Scan for the cell matching the given text and deliver its [X, Y] coordinate at center. 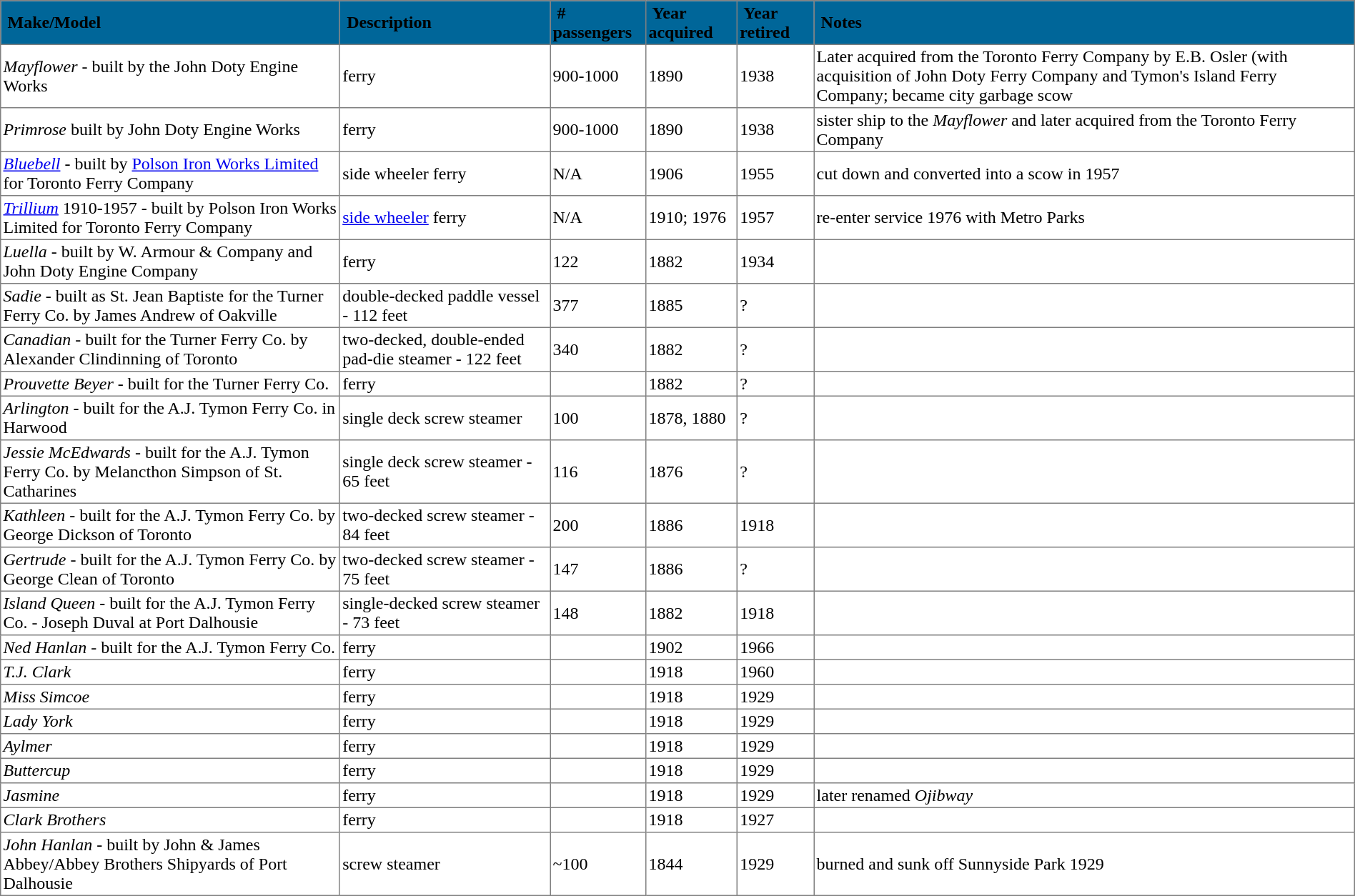
Lady York [170, 721]
340 [598, 349]
Prouvette Beyer - built for the Turner Ferry Co. [170, 384]
Jessie McEdwards - built for the A.J. Tymon Ferry Co. by Melancthon Simpson of St. Catharines [170, 472]
1934 [776, 262]
116 [598, 472]
later renamed Ojibway [1084, 795]
Primrose built by John Doty Engine Works [170, 130]
1955 [776, 174]
Year retired [776, 23]
200 [598, 525]
screw steamer [445, 864]
T.J. Clark [170, 672]
1902 [692, 647]
147 [598, 569]
Mayflower - built by the John Doty Engine Works [170, 76]
1878, 1880 [692, 418]
two-decked screw steamer - 84 feet [445, 525]
single deck screw steamer [445, 418]
1885 [692, 306]
Jasmine [170, 795]
148 [598, 613]
Year acquired [692, 23]
~100 [598, 864]
sister ship to the Mayflower and later acquired from the Toronto Ferry Company [1084, 130]
cut down and converted into a scow in 1957 [1084, 174]
Aylmer [170, 746]
1960 [776, 672]
1906 [692, 174]
Canadian - built for the Turner Ferry Co. by Alexander Clindinning of Toronto [170, 349]
Gertrude - built for the A.J. Tymon Ferry Co. by George Clean of Toronto [170, 569]
burned and sunk off Sunnyside Park 1929 [1084, 864]
single-decked screw steamer - 73 feet [445, 613]
double-decked paddle vessel - 112 feet [445, 306]
two-decked screw steamer - 75 feet [445, 569]
1910; 1976 [692, 218]
Clark Brothers [170, 820]
Make/Model [170, 23]
1927 [776, 820]
single deck screw steamer - 65 feet [445, 472]
122 [598, 262]
Notes [1084, 23]
John Hanlan - built by John & James Abbey/Abbey Brothers Shipyards of Port Dalhousie [170, 864]
two-decked, double-ended pad-die steamer - 122 feet [445, 349]
1876 [692, 472]
1957 [776, 218]
re-enter service 1976 with Metro Parks [1084, 218]
1966 [776, 647]
Buttercup [170, 770]
Ned Hanlan - built for the A.J. Tymon Ferry Co. [170, 647]
Miss Simcoe [170, 697]
Trillium 1910-1957 - built by Polson Iron Works Limited for Toronto Ferry Company [170, 218]
Kathleen - built for the A.J. Tymon Ferry Co. by George Dickson of Toronto [170, 525]
# passengers [598, 23]
377 [598, 306]
Description [445, 23]
Luella - built by W. Armour & Company and John Doty Engine Company [170, 262]
Island Queen - built for the A.J. Tymon Ferry Co. - Joseph Duval at Port Dalhousie [170, 613]
1844 [692, 864]
100 [598, 418]
Arlington - built for the A.J. Tymon Ferry Co. in Harwood [170, 418]
Sadie - built as St. Jean Baptiste for the Turner Ferry Co. by James Andrew of Oakville [170, 306]
Bluebell - built by Polson Iron Works Limited for Toronto Ferry Company [170, 174]
